Find where the given text appears and provide that cell's center as (X, Y) coordinate. 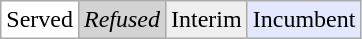
Incumbent (304, 20)
Refused (122, 20)
Interim (207, 20)
Served (40, 20)
